Identify which cell holds the provided text, then report its (x, y) central coordinate. 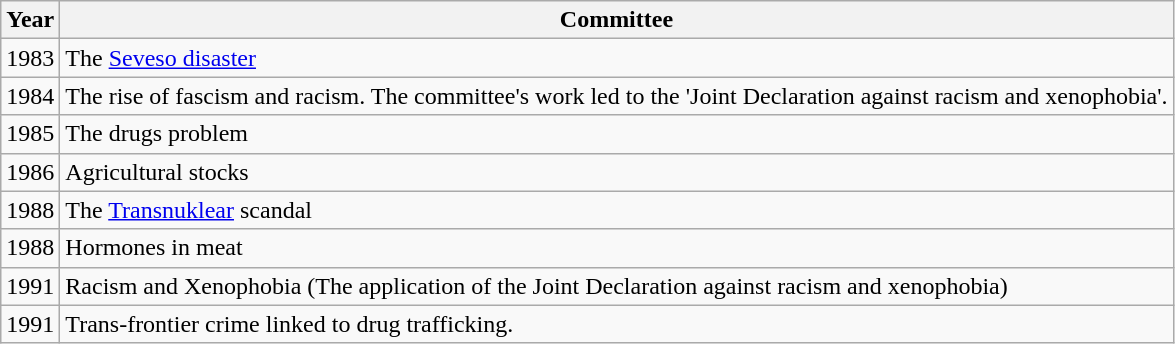
Committee (616, 20)
1985 (30, 134)
Trans-frontier crime linked to drug trafficking. (616, 324)
The drugs problem (616, 134)
The Transnuklear scandal (616, 210)
1984 (30, 96)
Agricultural stocks (616, 172)
Hormones in meat (616, 248)
The Seveso disaster (616, 58)
Year (30, 20)
The rise of fascism and racism. The committee's work led to the 'Joint Declaration against racism and xenophobia'. (616, 96)
1986 (30, 172)
Racism and Xenophobia (The application of the Joint Declaration against racism and xenophobia) (616, 286)
1983 (30, 58)
